Determine the [X, Y] coordinate at the center of the cell enclosing the given text.  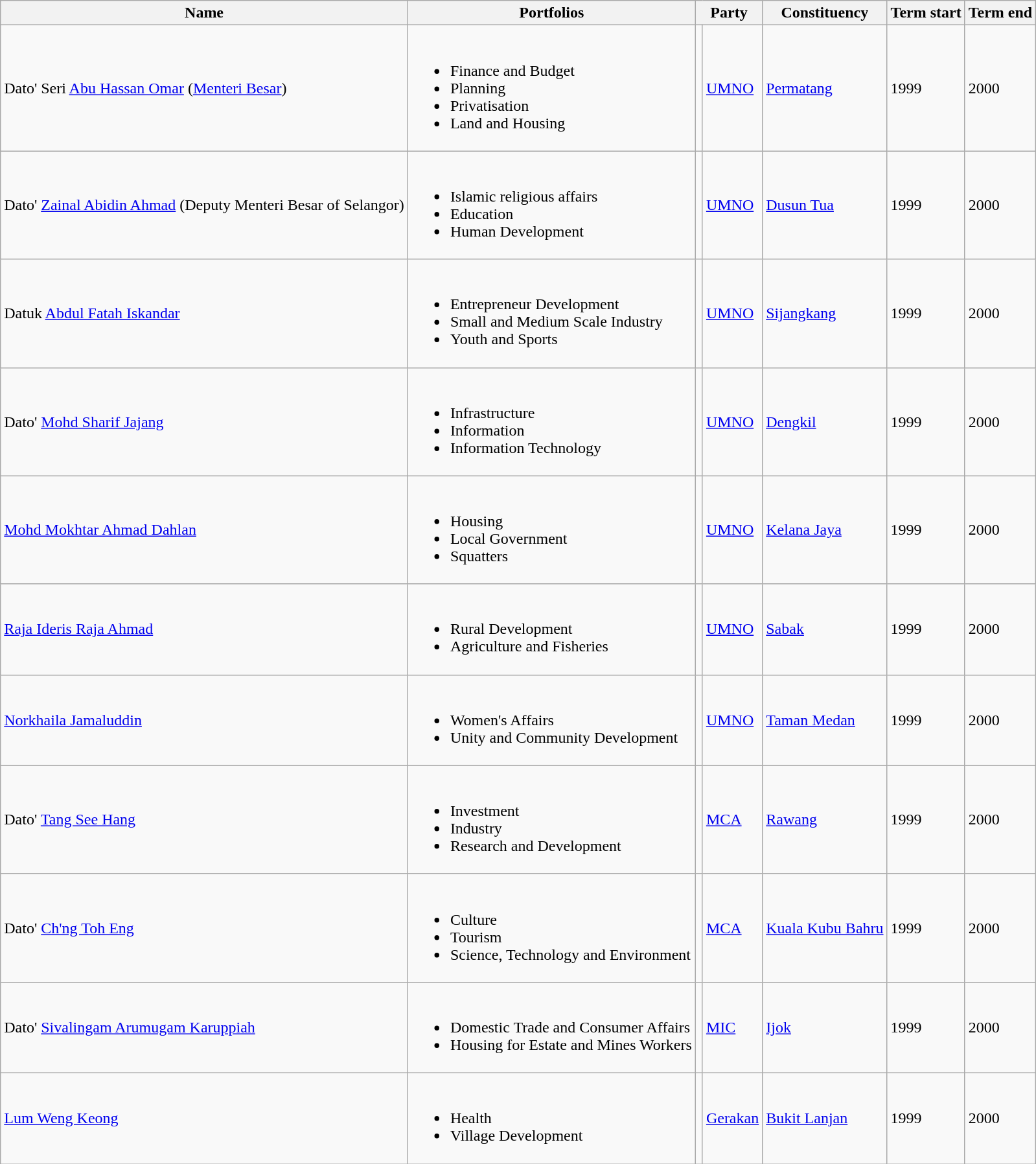
Entrepreneur DevelopmentSmall and Medium Scale IndustryYouth and Sports [551, 314]
Taman Medan [825, 720]
InfrastructureInformationInformation Technology [551, 421]
MIC [732, 1027]
Dato' Seri Abu Hassan Omar (Menteri Besar) [205, 88]
Datuk Abdul Fatah Iskandar [205, 314]
Gerakan [732, 1118]
Bukit Lanjan [825, 1118]
Dusun Tua [825, 205]
Finance and BudgetPlanningPrivatisationLand and Housing [551, 88]
Dato' Ch'ng Toh Eng [205, 928]
Islamic religious affairsEducationHuman Development [551, 205]
Women's AffairsUnity and Community Development [551, 720]
Sijangkang [825, 314]
Norkhaila Jamaluddin [205, 720]
Term end [1000, 13]
HealthVillage Development [551, 1118]
Portfolios [551, 13]
Dato' Zainal Abidin Ahmad (Deputy Menteri Besar of Selangor) [205, 205]
Kelana Jaya [825, 530]
Party [728, 13]
Ijok [825, 1027]
Dato' Mohd Sharif Jajang [205, 421]
HousingLocal GovernmentSquatters [551, 530]
Term start [926, 13]
Kuala Kubu Bahru [825, 928]
Constituency [825, 13]
Name [205, 13]
Dengkil [825, 421]
CultureTourismScience, Technology and Environment [551, 928]
Dato' Sivalingam Arumugam Karuppiah [205, 1027]
Dato' Tang See Hang [205, 819]
Raja Ideris Raja Ahmad [205, 629]
Rawang [825, 819]
Rural DevelopmentAgriculture and Fisheries [551, 629]
Domestic Trade and Consumer AffairsHousing for Estate and Mines Workers [551, 1027]
Sabak [825, 629]
Mohd Mokhtar Ahmad Dahlan [205, 530]
InvestmentIndustryResearch and Development [551, 819]
Lum Weng Keong [205, 1118]
Permatang [825, 88]
